Provide the (X, Y) coordinate of the cell's center where the given text is located.  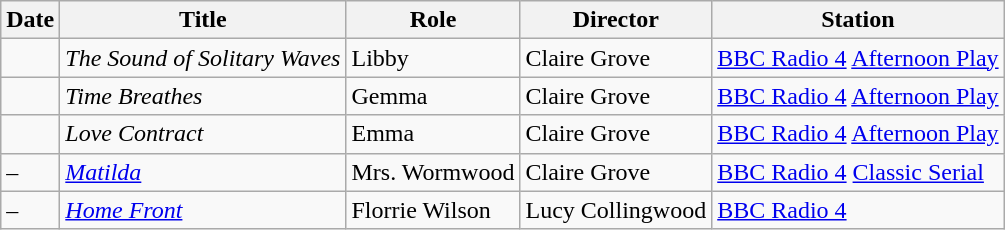
Station (858, 20)
Florrie Wilson (433, 210)
Title (203, 20)
Time Breathes (203, 96)
Emma (433, 134)
Lucy Collingwood (616, 210)
Gemma (433, 96)
Love Contract (203, 134)
Mrs. Wormwood (433, 172)
Home Front (203, 210)
Director (616, 20)
BBC Radio 4 Classic Serial (858, 172)
Date (30, 20)
Role (433, 20)
The Sound of Solitary Waves (203, 58)
Libby (433, 58)
BBC Radio 4 (858, 210)
Matilda (203, 172)
